From the cell containing the given text, extract its center point as [X, Y] coordinate. 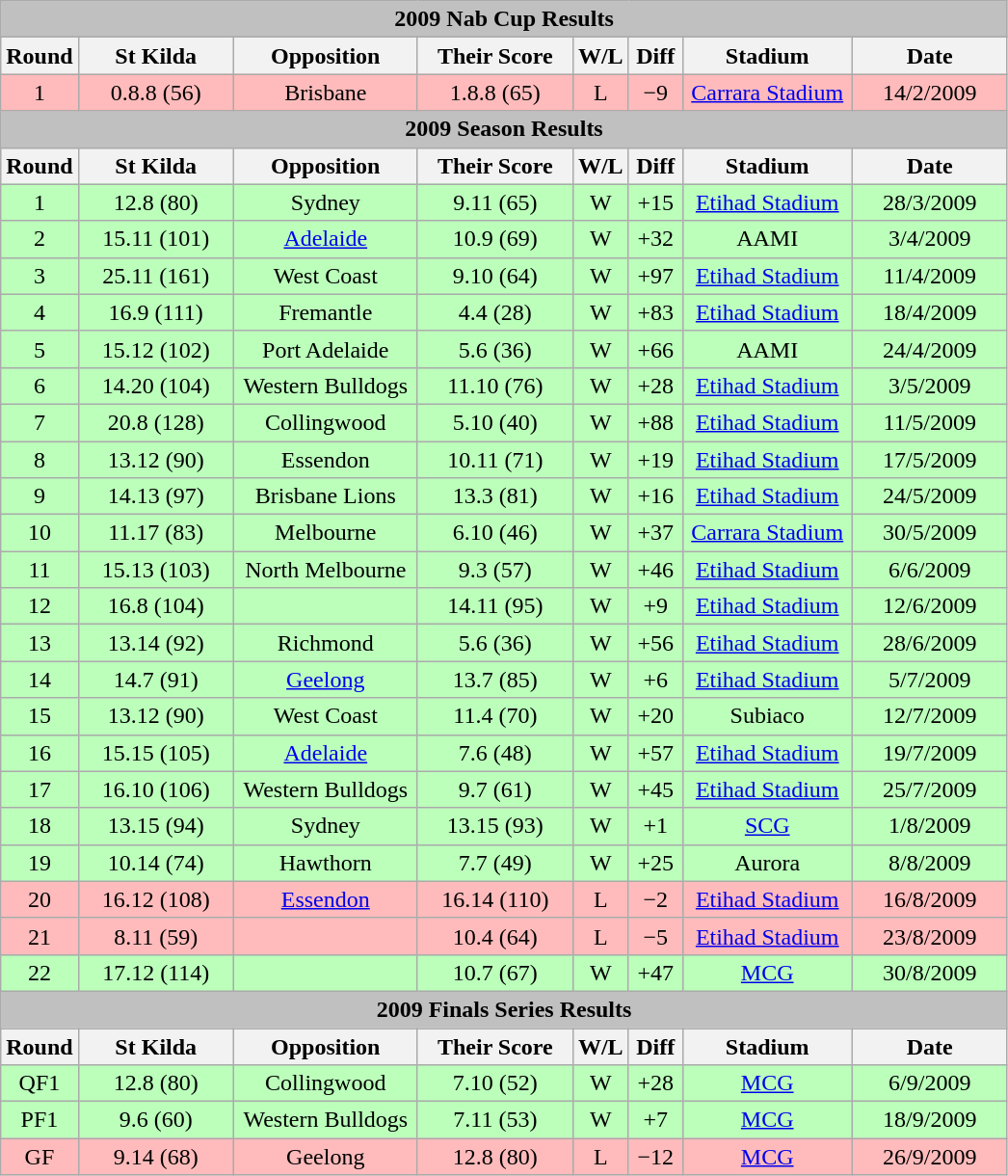
Brisbane [326, 93]
15.13 (103) [156, 570]
1.8.8 (65) [495, 93]
+83 [655, 312]
+57 [655, 753]
3 [40, 276]
0.8.8 (56) [156, 93]
Port Adelaide [326, 349]
16.10 (106) [156, 789]
+1 [655, 826]
GF [40, 1157]
25/7/2009 [929, 789]
11.10 (76) [495, 386]
7 [40, 422]
26/9/2009 [929, 1157]
11.17 (83) [156, 533]
9.14 (68) [156, 1157]
14.20 (104) [156, 386]
19/7/2009 [929, 753]
+32 [655, 239]
12/6/2009 [929, 606]
−5 [655, 936]
17.12 (114) [156, 973]
9.10 (64) [495, 276]
7.6 (48) [495, 753]
+15 [655, 202]
12/7/2009 [929, 716]
+20 [655, 716]
18 [40, 826]
22 [40, 973]
5/7/2009 [929, 680]
2 [40, 239]
18/4/2009 [929, 312]
11.4 (70) [495, 716]
Fremantle [326, 312]
SCG [767, 826]
13.15 (94) [156, 826]
16.12 (108) [156, 899]
+9 [655, 606]
9.11 (65) [495, 202]
10 [40, 533]
9.3 (57) [495, 570]
+45 [655, 789]
16/8/2009 [929, 899]
+46 [655, 570]
11/5/2009 [929, 422]
23/8/2009 [929, 936]
+97 [655, 276]
12 [40, 606]
5 [40, 349]
−12 [655, 1157]
28/3/2009 [929, 202]
North Melbourne [326, 570]
9 [40, 496]
+25 [655, 863]
6/6/2009 [929, 570]
6.10 (46) [495, 533]
14.7 (91) [156, 680]
20.8 (128) [156, 422]
+88 [655, 422]
14 [40, 680]
13.15 (93) [495, 826]
18/9/2009 [929, 1120]
3/4/2009 [929, 239]
PF1 [40, 1120]
28/6/2009 [929, 643]
Melbourne [326, 533]
8.11 (59) [156, 936]
17 [40, 789]
−9 [655, 93]
15.11 (101) [156, 239]
+16 [655, 496]
16 [40, 753]
+47 [655, 973]
8/8/2009 [929, 863]
24/5/2009 [929, 496]
7.7 (49) [495, 863]
2009 Finals Series Results [505, 1009]
30/8/2009 [929, 973]
+56 [655, 643]
+66 [655, 349]
13.14 (92) [156, 643]
11 [40, 570]
QF1 [40, 1083]
19 [40, 863]
5.10 (40) [495, 422]
10.9 (69) [495, 239]
14.11 (95) [495, 606]
13.7 (85) [495, 680]
16.9 (111) [156, 312]
13.3 (81) [495, 496]
2009 Season Results [505, 129]
8 [40, 460]
Aurora [767, 863]
24/4/2009 [929, 349]
11/4/2009 [929, 276]
16.8 (104) [156, 606]
10.14 (74) [156, 863]
16.14 (110) [495, 899]
15.15 (105) [156, 753]
3/5/2009 [929, 386]
2009 Nab Cup Results [505, 19]
9.6 (60) [156, 1120]
17/5/2009 [929, 460]
15.12 (102) [156, 349]
4 [40, 312]
9.7 (61) [495, 789]
+37 [655, 533]
20 [40, 899]
13 [40, 643]
30/5/2009 [929, 533]
10.4 (64) [495, 936]
Hawthorn [326, 863]
15 [40, 716]
14.13 (97) [156, 496]
+19 [655, 460]
7.10 (52) [495, 1083]
−2 [655, 899]
14/2/2009 [929, 93]
Richmond [326, 643]
Subiaco [767, 716]
10.7 (67) [495, 973]
Brisbane Lions [326, 496]
6/9/2009 [929, 1083]
4.4 (28) [495, 312]
+6 [655, 680]
25.11 (161) [156, 276]
+7 [655, 1120]
10.11 (71) [495, 460]
1/8/2009 [929, 826]
7.11 (53) [495, 1120]
21 [40, 936]
6 [40, 386]
